Provide the (x, y) coordinate of the cell's center where the given text is located.  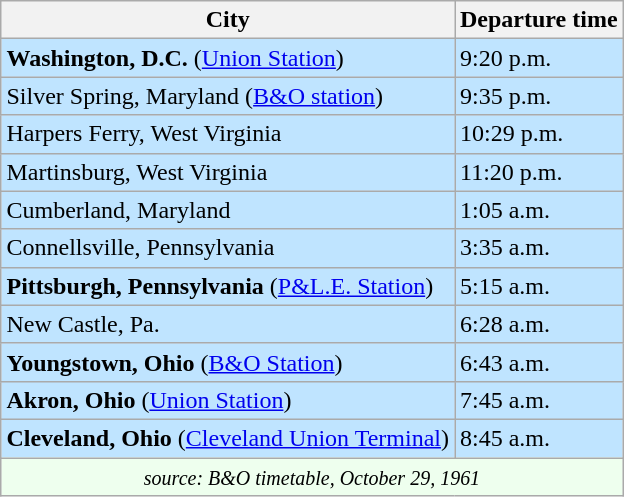
8:45 a.m. (538, 438)
11:20 p.m. (538, 172)
9:20 p.m. (538, 58)
9:35 p.m. (538, 96)
Martinsburg, West Virginia (228, 172)
Departure time (538, 20)
Cumberland, Maryland (228, 210)
10:29 p.m. (538, 134)
Akron, Ohio (Union Station) (228, 400)
New Castle, Pa. (228, 324)
Pittsburgh, Pennsylvania (P&L.E. Station) (228, 286)
1:05 a.m. (538, 210)
5:15 a.m. (538, 286)
6:43 a.m. (538, 362)
Washington, D.C. (Union Station) (228, 58)
Harpers Ferry, West Virginia (228, 134)
Youngstown, Ohio (B&O Station) (228, 362)
Cleveland, Ohio (Cleveland Union Terminal) (228, 438)
Silver Spring, Maryland (B&O station) (228, 96)
Connellsville, Pennsylvania (228, 248)
3:35 a.m. (538, 248)
City (228, 20)
7:45 a.m. (538, 400)
source: B&O timetable, October 29, 1961 (312, 477)
6:28 a.m. (538, 324)
